For the text-containing cell, return its midpoint in (x, y) coordinate format. 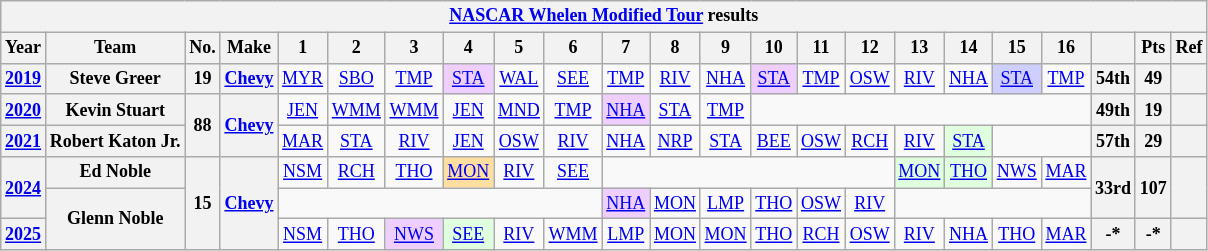
1 (303, 48)
16 (1066, 48)
Team (115, 48)
11 (822, 48)
No. (202, 48)
Make (249, 48)
14 (969, 48)
Ed Noble (115, 172)
3 (414, 48)
10 (774, 48)
WAL (520, 78)
BEE (774, 140)
33rd (1114, 188)
2020 (24, 110)
49th (1114, 110)
Glenn Noble (115, 219)
8 (676, 48)
Robert Katon Jr. (115, 140)
12 (870, 48)
2025 (24, 234)
Steve Greer (115, 78)
107 (1153, 188)
Year (24, 48)
4 (468, 48)
2024 (24, 188)
88 (202, 125)
2021 (24, 140)
2 (356, 48)
49 (1153, 78)
MYR (303, 78)
NRP (676, 140)
9 (726, 48)
6 (573, 48)
SBO (356, 78)
Kevin Stuart (115, 110)
5 (520, 48)
54th (1114, 78)
29 (1153, 140)
57th (1114, 140)
2019 (24, 78)
Ref (1189, 48)
7 (626, 48)
MND (520, 110)
NASCAR Whelen Modified Tour results (604, 16)
13 (920, 48)
Pts (1153, 48)
